Locate the cell with the specified text and output its [X, Y] center coordinate. 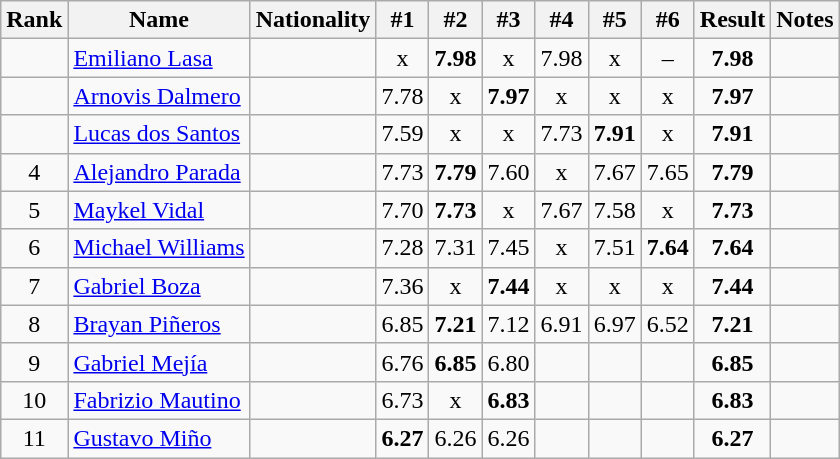
#3 [508, 20]
Emiliano Lasa [159, 58]
#1 [402, 20]
6.80 [508, 362]
6.91 [562, 324]
Nationality [313, 20]
7.58 [614, 210]
6.52 [668, 324]
7.70 [402, 210]
7.36 [402, 286]
Rank [34, 20]
Gabriel Boza [159, 286]
#6 [668, 20]
7.45 [508, 248]
#5 [614, 20]
8 [34, 324]
Michael Williams [159, 248]
Brayan Piñeros [159, 324]
Maykel Vidal [159, 210]
6.76 [402, 362]
Arnovis Dalmero [159, 96]
7.59 [402, 134]
Alejandro Parada [159, 172]
9 [34, 362]
7.78 [402, 96]
7.28 [402, 248]
10 [34, 400]
Fabrizio Mautino [159, 400]
6 [34, 248]
7.31 [456, 248]
Result [732, 20]
11 [34, 438]
Lucas dos Santos [159, 134]
#2 [456, 20]
6.97 [614, 324]
7 [34, 286]
Notes [805, 20]
4 [34, 172]
#4 [562, 20]
7.60 [508, 172]
5 [34, 210]
7.12 [508, 324]
Gustavo Miño [159, 438]
6.73 [402, 400]
7.65 [668, 172]
Gabriel Mejía [159, 362]
7.51 [614, 248]
– [668, 58]
Name [159, 20]
